Provide the (x, y) coordinate of the cell's center where the given text is located.  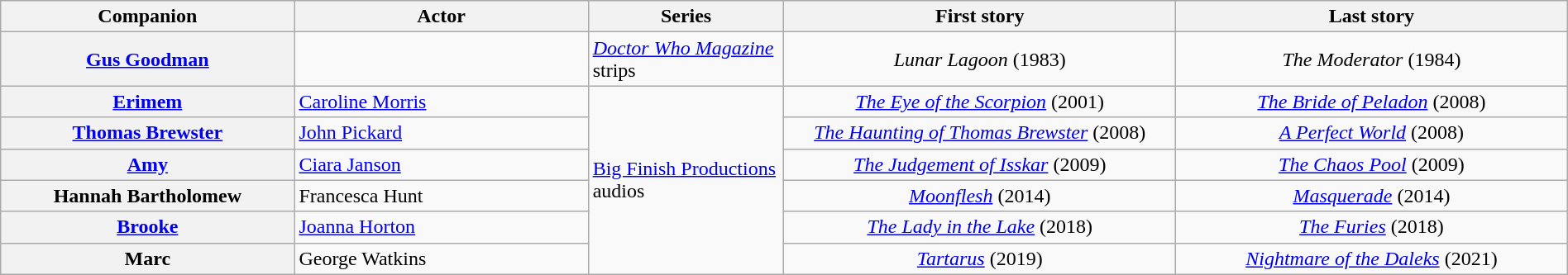
First story (980, 17)
The Bride of Peladon (2008) (1372, 102)
Thomas Brewster (147, 133)
Masquerade (2014) (1372, 196)
The Moderator (1984) (1372, 59)
Tartarus (2019) (980, 258)
Caroline Morris (442, 102)
Big Finish Productions audios (686, 180)
Lunar Lagoon (1983) (980, 59)
Gus Goodman (147, 59)
The Eye of the Scorpion (2001) (980, 102)
Nightmare of the Daleks (2021) (1372, 258)
The Furies (2018) (1372, 227)
Erimem (147, 102)
Francesca Hunt (442, 196)
Actor (442, 17)
The Chaos Pool (2009) (1372, 164)
The Judgement of Isskar (2009) (980, 164)
Last story (1372, 17)
John Pickard (442, 133)
Joanna Horton (442, 227)
The Lady in the Lake (2018) (980, 227)
Marc (147, 258)
Brooke (147, 227)
Hannah Bartholomew (147, 196)
Companion (147, 17)
Amy (147, 164)
The Haunting of Thomas Brewster (2008) (980, 133)
Series (686, 17)
Doctor Who Magazine strips (686, 59)
A Perfect World (2008) (1372, 133)
George Watkins (442, 258)
Ciara Janson (442, 164)
Moonflesh (2014) (980, 196)
